Capture the cell that displays the provided text and extract its (X, Y) central coordinate. 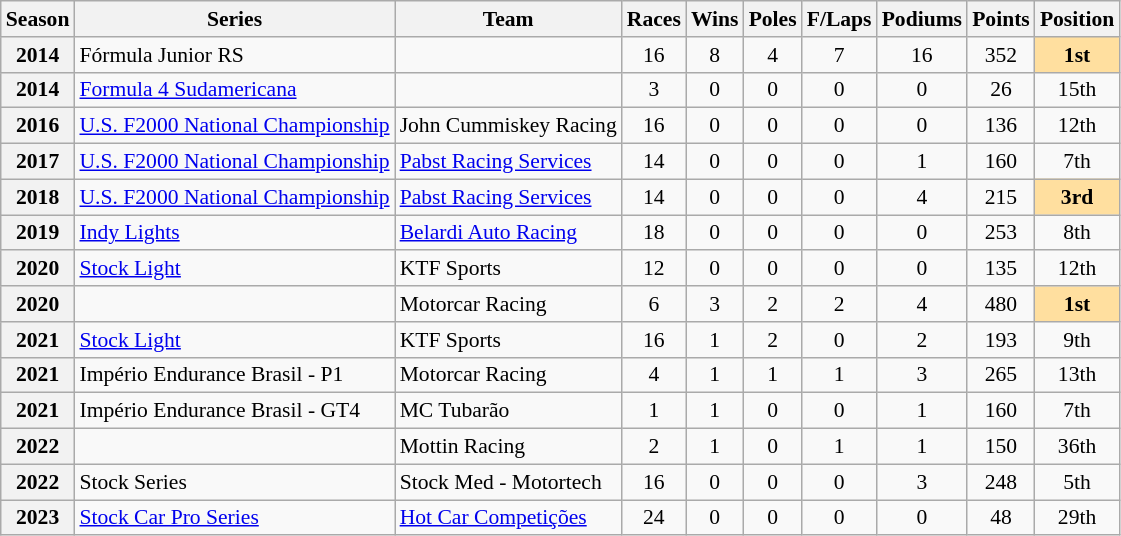
Races (654, 19)
Wins (715, 19)
12 (654, 269)
135 (1001, 269)
24 (654, 518)
3rd (1077, 197)
MC Tubarão (508, 411)
150 (1001, 447)
Series (234, 19)
Stock Series (234, 482)
36th (1077, 447)
Podiums (922, 19)
29th (1077, 518)
Formula 4 Sudamericana (234, 90)
Império Endurance Brasil - P1 (234, 375)
Position (1077, 19)
136 (1001, 126)
9th (1077, 340)
Indy Lights (234, 233)
2017 (38, 162)
215 (1001, 197)
253 (1001, 233)
193 (1001, 340)
Team (508, 19)
5th (1077, 482)
8 (715, 55)
F/Laps (840, 19)
7 (840, 55)
15th (1077, 90)
265 (1001, 375)
352 (1001, 55)
2023 (38, 518)
Points (1001, 19)
Hot Car Competições (508, 518)
8th (1077, 233)
248 (1001, 482)
2018 (38, 197)
6 (654, 304)
Mottin Racing (508, 447)
2016 (38, 126)
26 (1001, 90)
13th (1077, 375)
Império Endurance Brasil - GT4 (234, 411)
Fórmula Junior RS (234, 55)
Poles (773, 19)
Belardi Auto Racing (508, 233)
2019 (38, 233)
Stock Med - Motortech (508, 482)
18 (654, 233)
Stock Car Pro Series (234, 518)
John Cummiskey Racing (508, 126)
48 (1001, 518)
Season (38, 19)
480 (1001, 304)
